Provide the (x, y) coordinate of the cell's center where the given text is located.  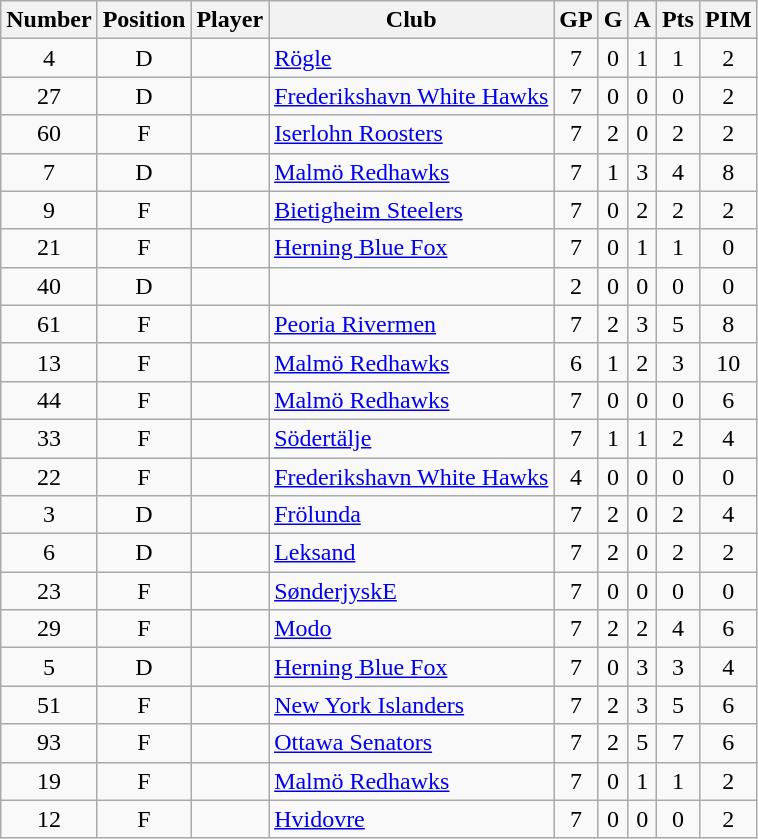
Modo (412, 629)
12 (49, 819)
Club (412, 20)
19 (49, 781)
Position (144, 20)
Bietigheim Steelers (412, 210)
Pts (678, 20)
93 (49, 743)
GP (576, 20)
29 (49, 629)
Peoria Rivermen (412, 324)
33 (49, 438)
23 (49, 591)
Ottawa Senators (412, 743)
Number (49, 20)
51 (49, 705)
G (613, 20)
PIM (728, 20)
40 (49, 286)
Player (230, 20)
13 (49, 362)
61 (49, 324)
60 (49, 134)
A (642, 20)
Iserlohn Roosters (412, 134)
44 (49, 400)
Frölunda (412, 515)
Hvidovre (412, 819)
22 (49, 477)
10 (728, 362)
Rögle (412, 58)
9 (49, 210)
27 (49, 96)
Södertälje (412, 438)
New York Islanders (412, 705)
SønderjyskE (412, 591)
21 (49, 248)
Leksand (412, 553)
